For the text-containing cell, return its midpoint in [X, Y] coordinate format. 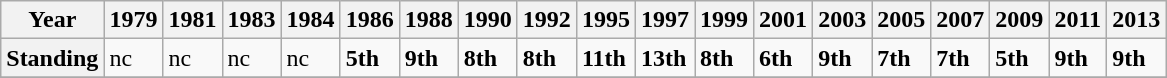
1986 [370, 20]
2001 [784, 20]
2005 [902, 20]
2007 [960, 20]
Year [52, 20]
2011 [1078, 20]
6th [784, 58]
1997 [664, 20]
Standing [52, 58]
1984 [310, 20]
2013 [1136, 20]
2003 [842, 20]
1990 [488, 20]
1981 [192, 20]
11th [606, 58]
1979 [134, 20]
1988 [428, 20]
1999 [724, 20]
1983 [252, 20]
2009 [1020, 20]
1995 [606, 20]
13th [664, 58]
1992 [546, 20]
